Extract the (x, y) coordinate from the center of the cell holding the provided text.  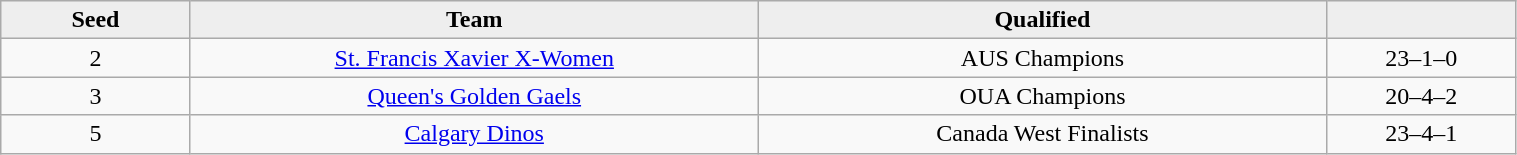
OUA Champions (1042, 96)
Calgary Dinos (474, 134)
5 (96, 134)
Team (474, 20)
St. Francis Xavier X-Women (474, 58)
2 (96, 58)
AUS Champions (1042, 58)
Canada West Finalists (1042, 134)
3 (96, 96)
Qualified (1042, 20)
23–1–0 (1422, 58)
Queen's Golden Gaels (474, 96)
23–4–1 (1422, 134)
Seed (96, 20)
20–4–2 (1422, 96)
